Pinpoint the cell where the given text exists, returning its (X, Y) midpoint coordinate. 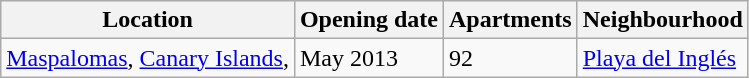
Opening date (368, 20)
Apartments (511, 20)
92 (511, 58)
May 2013 (368, 58)
Maspalomas, Canary Islands, (148, 58)
Location (148, 20)
Neighbourhood (662, 20)
Playa del Inglés (662, 58)
